Pinpoint the cell where the given text exists, returning its (x, y) midpoint coordinate. 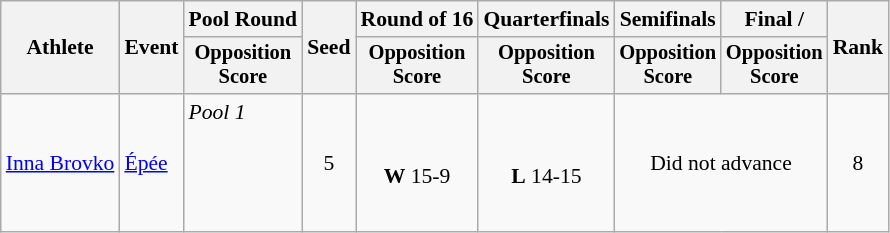
W 15-9 (418, 163)
Athlete (60, 48)
Épée (151, 163)
Event (151, 48)
L 14-15 (546, 163)
Pool Round (242, 19)
Did not advance (720, 163)
Semifinals (668, 19)
Rank (858, 48)
5 (328, 163)
Pool 1 (242, 163)
8 (858, 163)
Inna Brovko (60, 163)
Quarterfinals (546, 19)
Final / (774, 19)
Round of 16 (418, 19)
Seed (328, 48)
